Pinpoint the cell where the given text exists, returning its [X, Y] midpoint coordinate. 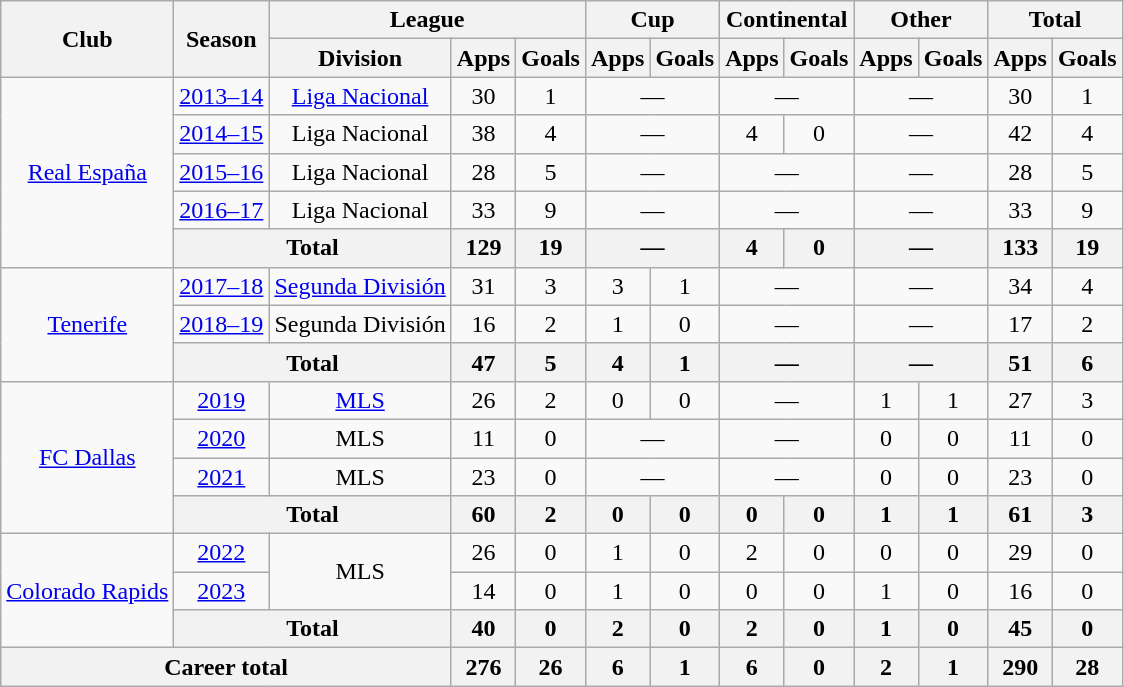
129 [483, 248]
Colorado Rapids [88, 591]
Continental [787, 20]
Cup [652, 20]
FC Dallas [88, 457]
133 [1020, 248]
2022 [222, 553]
Tenerife [88, 324]
40 [483, 629]
Other [921, 20]
Career total [226, 667]
2013–14 [222, 96]
51 [1020, 362]
Club [88, 39]
2014–15 [222, 134]
276 [483, 667]
Real España [88, 172]
60 [483, 515]
2019 [222, 400]
2016–17 [222, 210]
2018–19 [222, 324]
27 [1020, 400]
2023 [222, 591]
45 [1020, 629]
League [428, 20]
Season [222, 39]
2017–18 [222, 286]
Division [360, 58]
31 [483, 286]
2021 [222, 477]
2020 [222, 438]
42 [1020, 134]
61 [1020, 515]
29 [1020, 553]
47 [483, 362]
38 [483, 134]
290 [1020, 667]
17 [1020, 324]
14 [483, 591]
34 [1020, 286]
2015–16 [222, 172]
